Pinpoint the cell where the given text exists, returning its (x, y) midpoint coordinate. 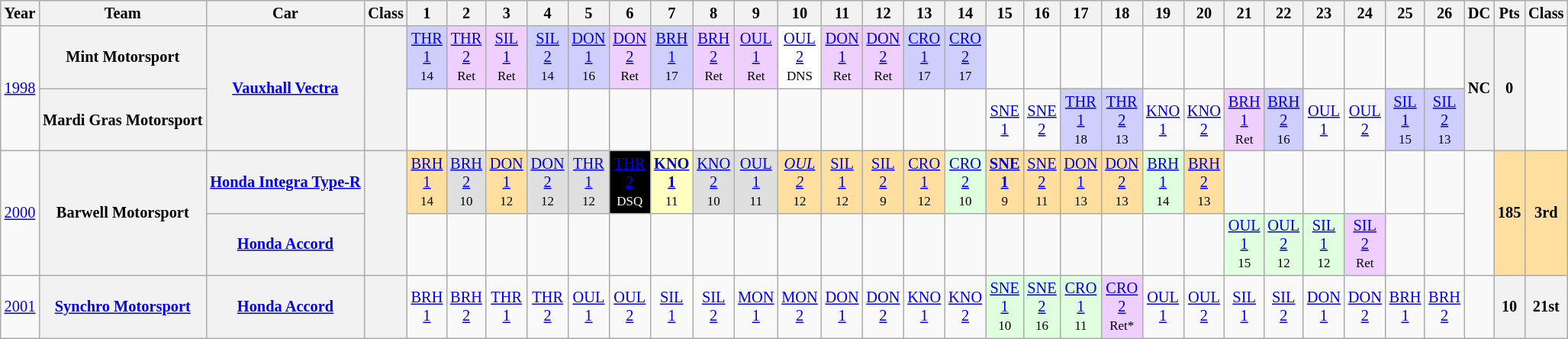
3 (507, 13)
11 (842, 13)
OUL111 (755, 182)
SNE211 (1042, 182)
1 (427, 13)
SNE216 (1042, 307)
21 (1244, 13)
OUL2DNS (800, 57)
Mardi Gras Motorsport (122, 120)
CRO117 (924, 57)
OUL1Ret (755, 57)
15 (1004, 13)
THR114 (427, 57)
SIL115 (1405, 120)
Vauxhall Vectra (285, 89)
24 (1365, 13)
20 (1204, 13)
Synchro Motorsport (122, 307)
13 (924, 13)
SIL2Ret (1365, 244)
SNE2 (1042, 120)
SIL29 (883, 182)
THR1 (507, 307)
19 (1163, 13)
CRO112 (924, 182)
DON212 (548, 182)
0 (1509, 89)
THR2Ret (466, 57)
12 (883, 13)
BRH216 (1283, 120)
BRH213 (1204, 182)
2001 (20, 307)
26 (1444, 13)
Pts (1509, 13)
THR213 (1122, 120)
2000 (20, 212)
23 (1324, 13)
MON1 (755, 307)
BRH117 (671, 57)
DON1Ret (842, 57)
THR118 (1081, 120)
MON2 (800, 307)
OUL115 (1244, 244)
6 (629, 13)
21st (1546, 307)
18 (1122, 13)
14 (965, 13)
5 (589, 13)
17 (1081, 13)
Year (20, 13)
4 (548, 13)
DON113 (1081, 182)
Car (285, 13)
1998 (20, 89)
SNE1 (1004, 120)
DC (1479, 13)
2 (466, 13)
THR112 (589, 182)
DON116 (589, 57)
SIL1Ret (507, 57)
CRO210 (965, 182)
BRH2Ret (713, 57)
DON213 (1122, 182)
7 (671, 13)
Team (122, 13)
9 (755, 13)
185 (1509, 212)
Honda Integra Type-R (285, 182)
DON112 (507, 182)
KNO111 (671, 182)
22 (1283, 13)
25 (1405, 13)
SNE19 (1004, 182)
NC (1479, 89)
BRH1Ret (1244, 120)
8 (713, 13)
16 (1042, 13)
SNE110 (1004, 307)
THR2DSQ (629, 182)
SIL213 (1444, 120)
CRO2Ret* (1122, 307)
CRO217 (965, 57)
Mint Motorsport (122, 57)
CRO111 (1081, 307)
KNO210 (713, 182)
3rd (1546, 212)
Barwell Motorsport (122, 212)
BRH210 (466, 182)
THR2 (548, 307)
SIL214 (548, 57)
